Return (X, Y) of the center of cell containing provided text 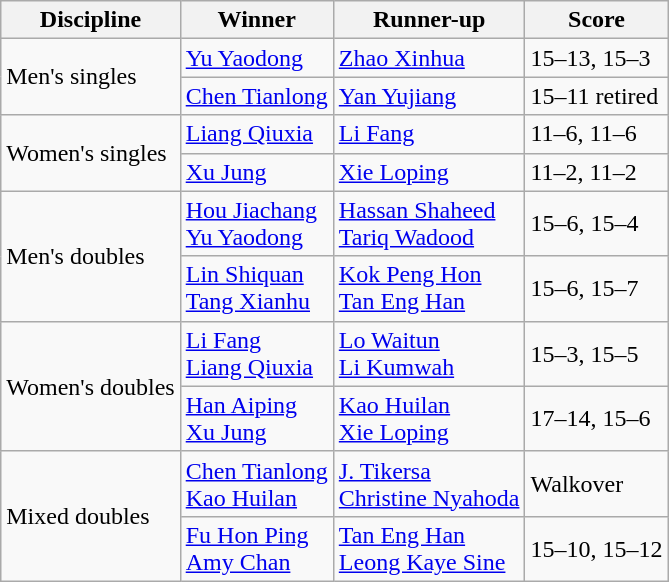
J. Tikersa Christine Nyahoda (429, 484)
Winner (256, 20)
Liang Qiuxia (256, 134)
15–3, 15–5 (596, 354)
Walkover (596, 484)
Tan Eng Han Leong Kaye Sine (429, 548)
Women's singles (90, 153)
Men's doubles (90, 256)
Yu Yaodong (256, 58)
Fu Hon Ping Amy Chan (256, 548)
15–10, 15–12 (596, 548)
Han Aiping Xu Jung (256, 418)
15–11 retired (596, 96)
15–6, 15–7 (596, 288)
Li Fang Liang Qiuxia (256, 354)
Runner-up (429, 20)
Score (596, 20)
11–6, 11–6 (596, 134)
Lo Waitun Li Kumwah (429, 354)
Zhao Xinhua (429, 58)
11–2, 11–2 (596, 172)
Hassan Shaheed Tariq Wadood (429, 224)
Xie Loping (429, 172)
Discipline (90, 20)
15–13, 15–3 (596, 58)
Yan Yujiang (429, 96)
Xu Jung (256, 172)
15–6, 15–4 (596, 224)
Women's doubles (90, 386)
Chen Tianlong (256, 96)
Kok Peng Hon Tan Eng Han (429, 288)
Mixed doubles (90, 516)
Chen Tianlong Kao Huilan (256, 484)
Kao Huilan Xie Loping (429, 418)
Lin Shiquan Tang Xianhu (256, 288)
Hou Jiachang Yu Yaodong (256, 224)
17–14, 15–6 (596, 418)
Li Fang (429, 134)
Men's singles (90, 77)
